Determine the (X, Y) coordinate at the center of the cell enclosing the given text.  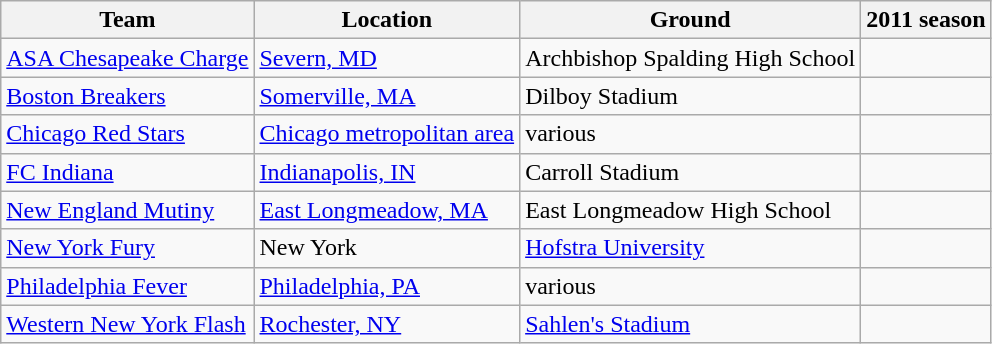
Chicago Red Stars (128, 134)
Philadelphia Fever (128, 286)
East Longmeadow, MA (387, 210)
Somerville, MA (387, 96)
Sahlen's Stadium (690, 324)
Boston Breakers (128, 96)
Team (128, 20)
Ground (690, 20)
New York Fury (128, 248)
Severn, MD (387, 58)
2011 season (926, 20)
Indianapolis, IN (387, 172)
Western New York Flash (128, 324)
Philadelphia, PA (387, 286)
FC Indiana (128, 172)
Archbishop Spalding High School (690, 58)
New England Mutiny (128, 210)
New York (387, 248)
ASA Chesapeake Charge (128, 58)
Hofstra University (690, 248)
East Longmeadow High School (690, 210)
Location (387, 20)
Rochester, NY (387, 324)
Dilboy Stadium (690, 96)
Carroll Stadium (690, 172)
Chicago metropolitan area (387, 134)
